Return (X, Y) of the center of cell containing provided text 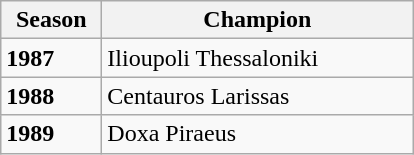
1988 (52, 96)
Season (52, 20)
Ilioupoli Thessaloniki (258, 58)
1989 (52, 134)
1987 (52, 58)
Doxa Piraeus (258, 134)
Centauros Larissas (258, 96)
Champion (258, 20)
